Capture the cell that displays the provided text and extract its (x, y) central coordinate. 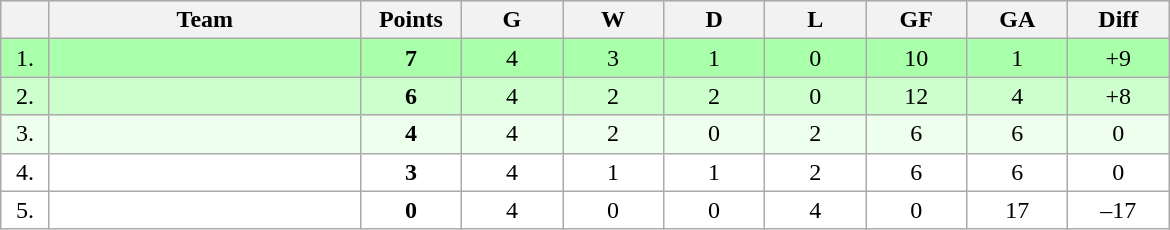
Team (204, 20)
D (714, 20)
12 (916, 96)
3. (26, 134)
+9 (1118, 58)
2. (26, 96)
+8 (1118, 96)
10 (916, 58)
Points (410, 20)
GA (1018, 20)
17 (1018, 210)
4. (26, 172)
Diff (1118, 20)
–17 (1118, 210)
1. (26, 58)
L (816, 20)
W (612, 20)
G (512, 20)
7 (410, 58)
GF (916, 20)
5. (26, 210)
